Extract the (X, Y) coordinate from the center of the cell holding the provided text.  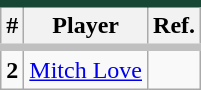
2 (12, 68)
Mitch Love (86, 68)
Ref. (174, 26)
# (12, 26)
Player (86, 26)
